For the text-containing cell, return its midpoint in [x, y] coordinate format. 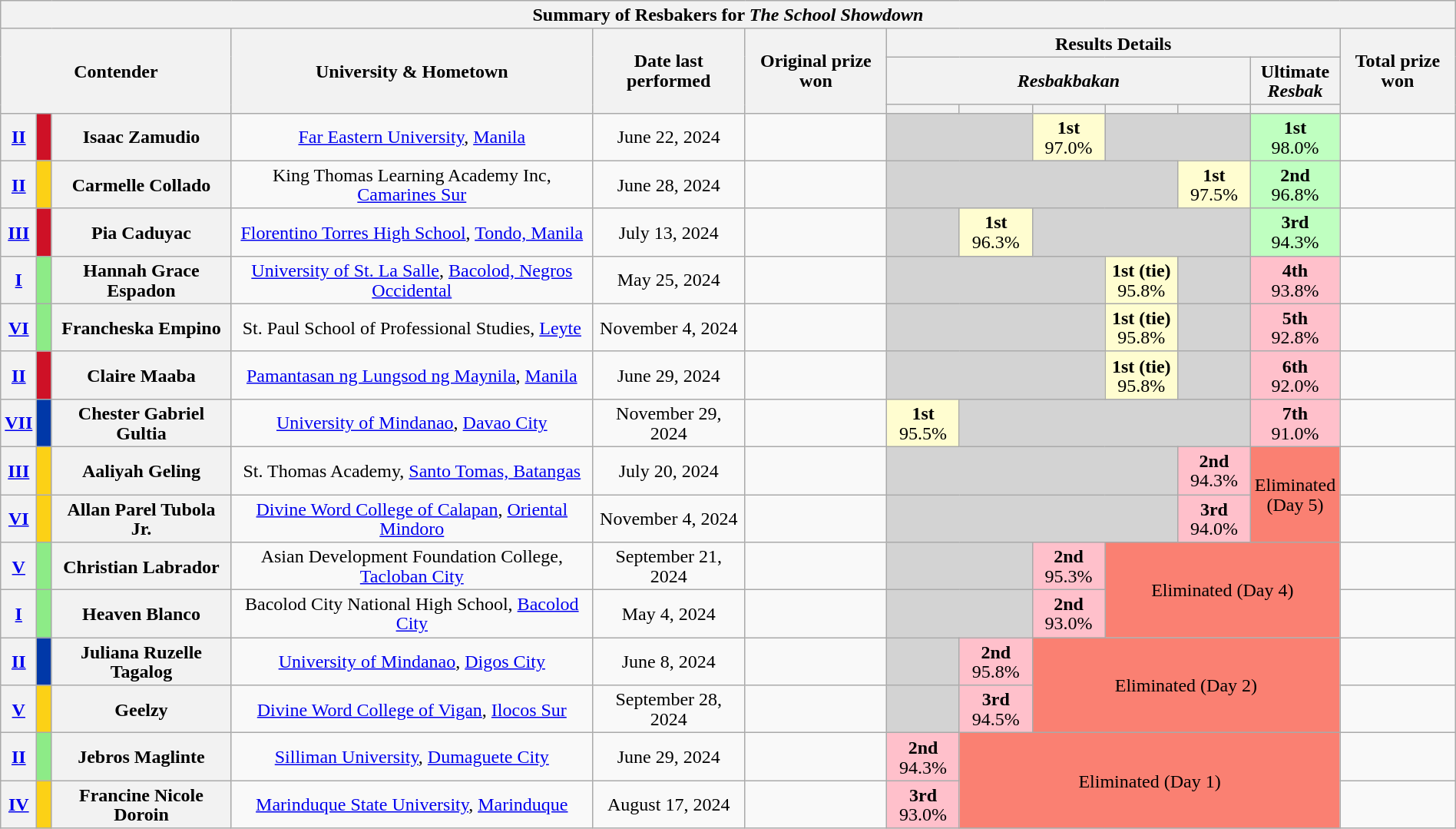
St. Paul School of Professional Studies, Leyte [412, 327]
Jebros Maglinte [141, 757]
1st97.0% [1069, 137]
1st96.3% [995, 232]
3rd94.5% [995, 709]
3rd94.3% [1295, 232]
Hannah Grace Espadon [141, 280]
2nd95.8% [995, 662]
Pia Caduyac [141, 232]
September 28, 2024 [668, 709]
Christian Labrador [141, 566]
Silliman University, Dumaguete City [412, 757]
University of Mindanao, Davao City [412, 423]
June 8, 2024 [668, 662]
Heaven Blanco [141, 614]
Chester Gabriel Gultia [141, 423]
IV [18, 804]
May 4, 2024 [668, 614]
VII [18, 423]
2nd93.0% [1069, 614]
July 20, 2024 [668, 470]
June 28, 2024 [668, 184]
University of Mindanao, Digos City [412, 662]
September 21, 2024 [668, 566]
Carmelle Collado [141, 184]
Francheska Empino [141, 327]
Date last performed [668, 71]
Summary of Resbakers for The School Showdown [728, 15]
Eliminated (Day 4) [1223, 590]
Eliminated (Day 2) [1186, 685]
6th92.0% [1295, 375]
Francine Nicole Doroin [141, 804]
5th92.8% [1295, 327]
1st95.5% [923, 423]
July 13, 2024 [668, 232]
7th91.0% [1295, 423]
Allan Parel Tubola Jr. [141, 519]
King Thomas Learning Academy Inc, Camarines Sur [412, 184]
Isaac Zamudio [141, 137]
2nd95.3% [1069, 566]
May 25, 2024 [668, 280]
St. Thomas Academy, Santo Tomas, Batangas [412, 470]
Marinduque State University, Marinduque [412, 804]
1st98.0% [1295, 137]
4th93.8% [1295, 280]
Results Details [1114, 43]
3rd93.0% [923, 804]
Asian Development Foundation College, Tacloban City [412, 566]
Original prize won [816, 71]
November 29, 2024 [668, 423]
Bacolod City National High School, Bacolod City [412, 614]
Florentino Torres High School, Tondo, Manila [412, 232]
2nd96.8% [1295, 184]
Resbakbakan [1069, 81]
Divine Word College of Calapan, Oriental Mindoro [412, 519]
Aaliyah Geling [141, 470]
June 22, 2024 [668, 137]
Juliana Ruzelle Tagalog [141, 662]
Far Eastern University, Manila [412, 137]
University & Hometown [412, 71]
University of St. La Salle, Bacolod, Negros Occidental [412, 280]
Eliminated (Day 5) [1295, 494]
Pamantasan ng Lungsod ng Maynila, Manila [412, 375]
Divine Word College of Vigan, Ilocos Sur [412, 709]
Eliminated (Day 1) [1149, 781]
Contender [116, 71]
Ultimate Resbak [1295, 81]
August 17, 2024 [668, 804]
3rd94.0% [1215, 519]
Geelzy [141, 709]
Total prize won [1398, 71]
1st97.5% [1215, 184]
Claire Maaba [141, 375]
